Search for the cell housing the specified text and yield its [x, y] center coordinate. 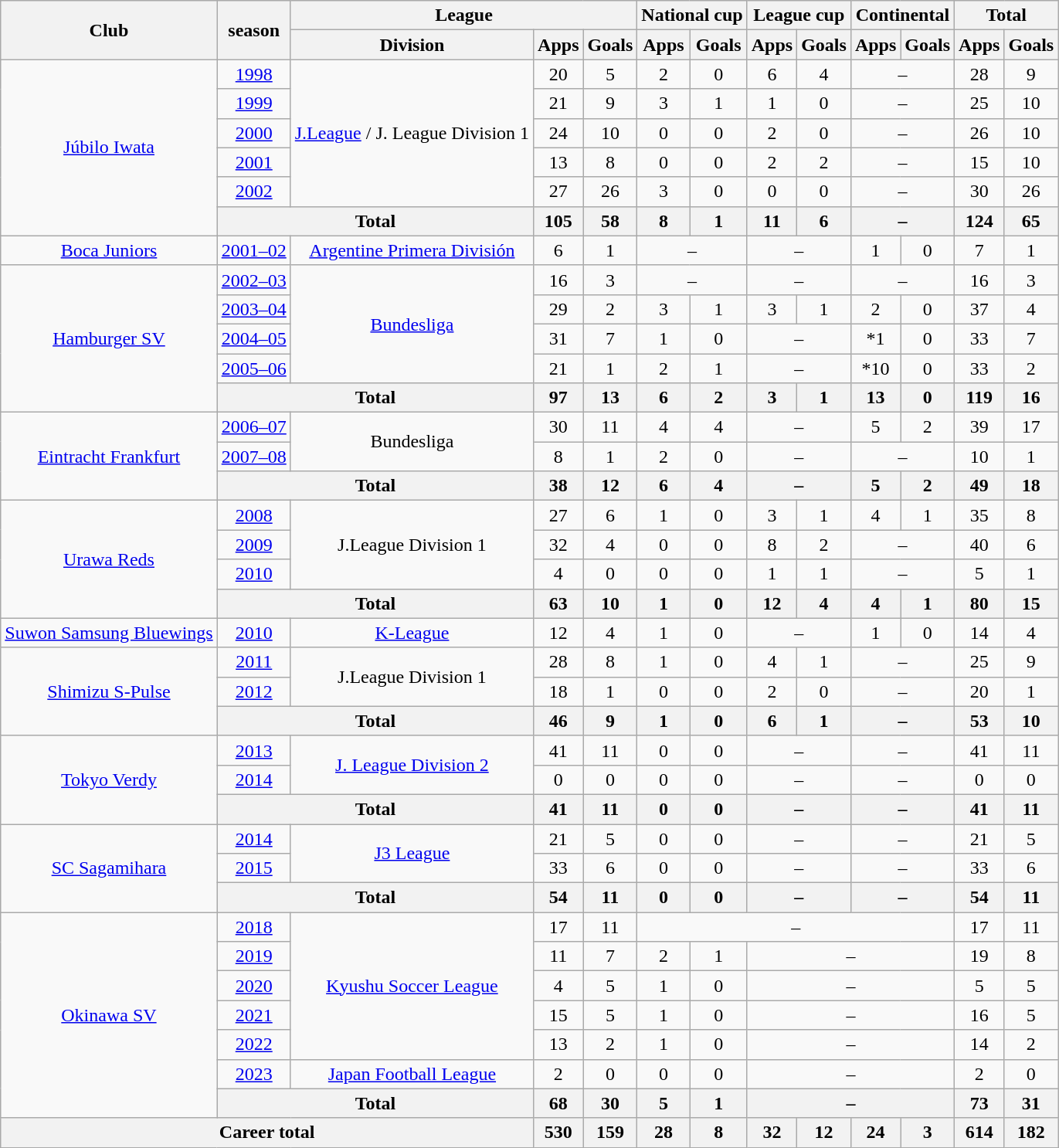
1999 [253, 104]
Suwon Samsung Bluewings [109, 633]
2008 [253, 515]
35 [979, 515]
League cup [799, 15]
Division [412, 45]
J. League Division 2 [412, 765]
Club [109, 30]
68 [558, 1103]
2002–03 [253, 280]
2002 [253, 192]
53 [979, 721]
SC Sagamihara [109, 868]
2018 [253, 927]
182 [1031, 1133]
40 [979, 545]
1998 [253, 74]
Career total [267, 1133]
2019 [253, 956]
season [253, 30]
29 [558, 309]
105 [558, 221]
159 [610, 1133]
37 [979, 309]
2001 [253, 162]
*1 [875, 338]
614 [979, 1133]
2022 [253, 1044]
Kyushu Soccer League [412, 986]
73 [979, 1103]
2012 [253, 691]
530 [558, 1133]
National cup [692, 15]
2000 [253, 133]
2003–04 [253, 309]
2004–05 [253, 338]
63 [558, 603]
80 [979, 603]
League [463, 15]
65 [1031, 221]
Continental [902, 15]
2011 [253, 662]
2001–02 [253, 250]
119 [979, 398]
2007–08 [253, 457]
K-League [412, 633]
Urawa Reds [109, 559]
Eintracht Frankfurt [109, 457]
Boca Juniors [109, 250]
58 [610, 221]
46 [558, 721]
124 [979, 221]
Hamburger SV [109, 338]
Shimizu S-Pulse [109, 691]
J3 League [412, 853]
*10 [875, 369]
J.League / J. League Division 1 [412, 133]
19 [979, 956]
2015 [253, 868]
38 [558, 486]
Tokyo Verdy [109, 779]
2005–06 [253, 369]
Júbilo Iwata [109, 148]
97 [558, 398]
Japan Football League [412, 1074]
2023 [253, 1074]
Okinawa SV [109, 1015]
2021 [253, 1015]
Argentine Primera División [412, 250]
2020 [253, 986]
2009 [253, 545]
39 [979, 427]
49 [979, 486]
2013 [253, 750]
2006–07 [253, 427]
